Return the (X, Y) coordinate for the center point of the cell that contains the specified text.  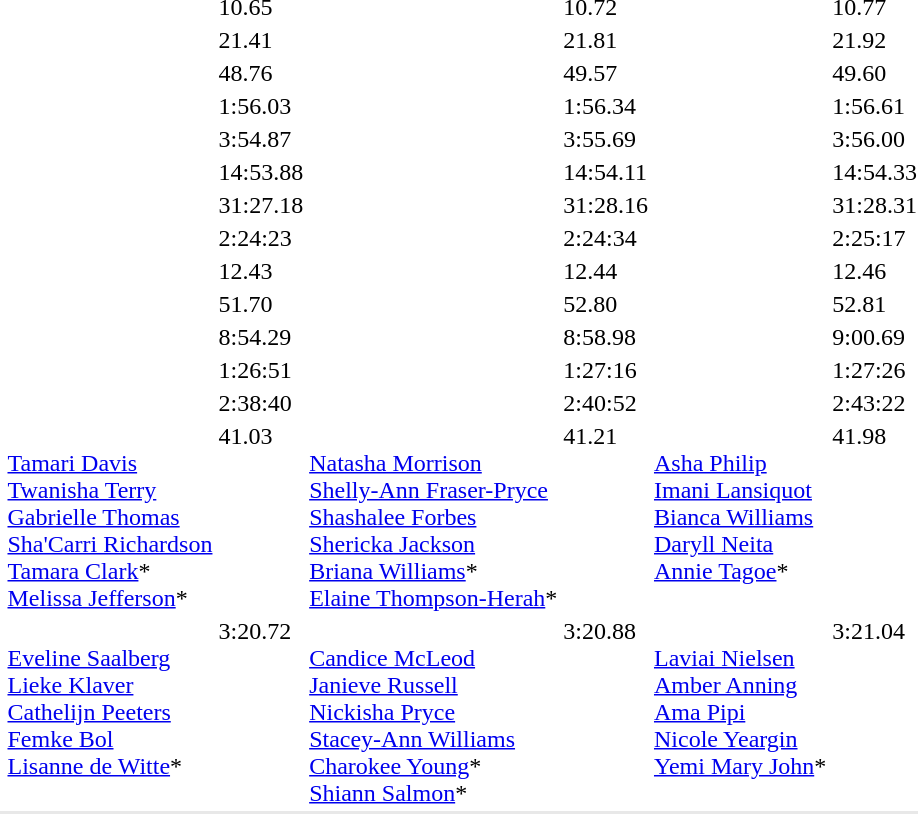
Eveline SaalbergLieke KlaverCathelijn PeetersFemke BolLisanne de Witte* (110, 712)
31:27.18 (261, 205)
21.41 (261, 40)
8:58.98 (606, 337)
1:56.34 (606, 106)
Tamari DavisTwanisha TerryGabrielle ThomasSha'Carri RichardsonTamara Clark*Melissa Jefferson* (110, 517)
51.70 (261, 304)
2:24:34 (606, 238)
52.80 (606, 304)
14:53.88 (261, 172)
12.44 (606, 271)
8:54.29 (261, 337)
41.03 (261, 517)
2:40:52 (606, 403)
12.43 (261, 271)
2:24:23 (261, 238)
3:54.87 (261, 139)
41.21 (606, 517)
3:20.72 (261, 712)
14:54.11 (606, 172)
48.76 (261, 73)
3:55.69 (606, 139)
3:20.88 (606, 712)
21.81 (606, 40)
2:38:40 (261, 403)
Natasha MorrisonShelly-Ann Fraser-PryceShashalee ForbesShericka JacksonBriana Williams*Elaine Thompson-Herah* (434, 517)
Laviai NielsenAmber AnningAma PipiNicole YearginYemi Mary John* (740, 712)
1:56.03 (261, 106)
1:27:16 (606, 370)
49.57 (606, 73)
31:28.16 (606, 205)
1:26:51 (261, 370)
Candice McLeodJanieve RussellNickisha PryceStacey-Ann WilliamsCharokee Young*Shiann Salmon* (434, 712)
Asha PhilipImani LansiquotBianca WilliamsDaryll NeitaAnnie Tagoe* (740, 517)
